Determine the (x, y) coordinate at the center of the cell enclosing the given text.  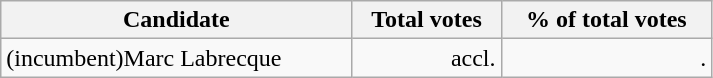
Total votes (426, 20)
. (606, 58)
accl. (426, 58)
% of total votes (606, 20)
Candidate (176, 20)
(incumbent)Marc Labrecque (176, 58)
